Scan for the cell matching the given text and deliver its (x, y) coordinate at center. 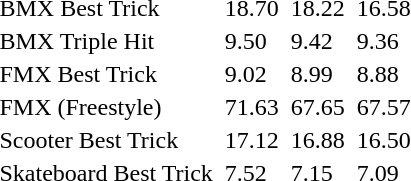
67.65 (318, 107)
17.12 (252, 140)
9.50 (252, 41)
9.42 (318, 41)
9.02 (252, 74)
16.88 (318, 140)
71.63 (252, 107)
8.99 (318, 74)
